Return the [X, Y] coordinate for the center point of the cell that contains the specified text.  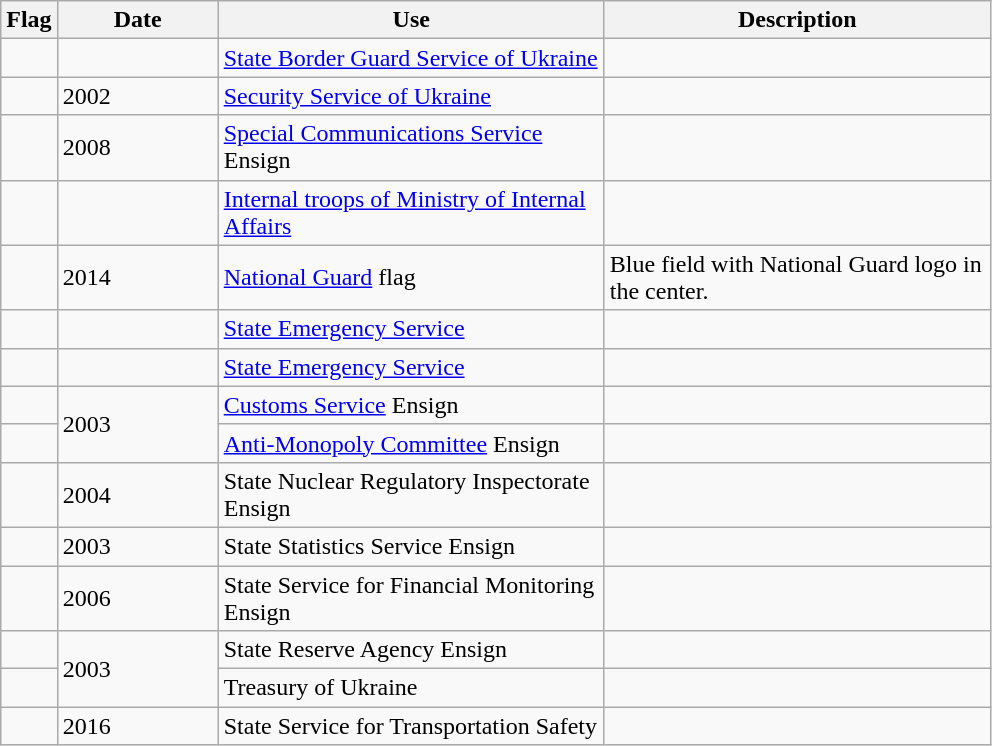
Date [138, 20]
Blue field with National Guard logo in the center. [797, 278]
Flag [29, 20]
Security Service of Ukraine [411, 96]
State Service for Financial Monitoring Ensign [411, 598]
2006 [138, 598]
Description [797, 20]
State Reserve Agency Ensign [411, 650]
Treasury of Ukraine [411, 688]
National Guard flag [411, 278]
2016 [138, 726]
2014 [138, 278]
2004 [138, 494]
2008 [138, 148]
Use [411, 20]
State Statistics Service Ensign [411, 546]
Special Communications Service Ensign [411, 148]
State Service for Transportation Safety [411, 726]
State Border Guard Service of Ukraine [411, 58]
Anti-Monopoly Committee Ensign [411, 443]
Internal troops of Ministry of Internal Affairs [411, 212]
Customs Service Ensign [411, 405]
State Nuclear Regulatory Inspectorate Ensign [411, 494]
2002 [138, 96]
